Capture the cell that displays the provided text and extract its [X, Y] central coordinate. 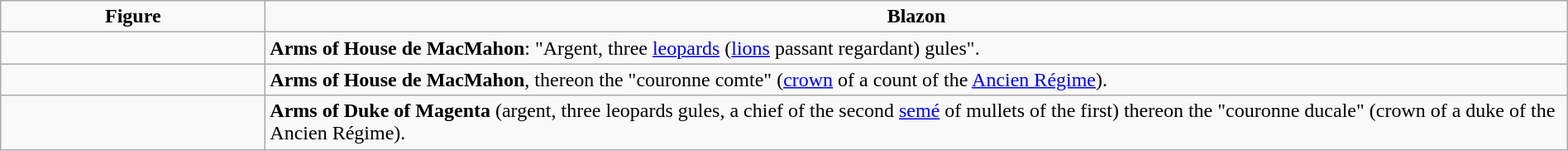
Blazon [916, 17]
Arms of House de MacMahon, thereon the "couronne comte" (crown of a count of the Ancien Régime). [916, 80]
Arms of House de MacMahon: "Argent, three leopards (lions passant regardant) gules". [916, 48]
Figure [133, 17]
